Pinpoint the cell where the given text exists, returning its (x, y) midpoint coordinate. 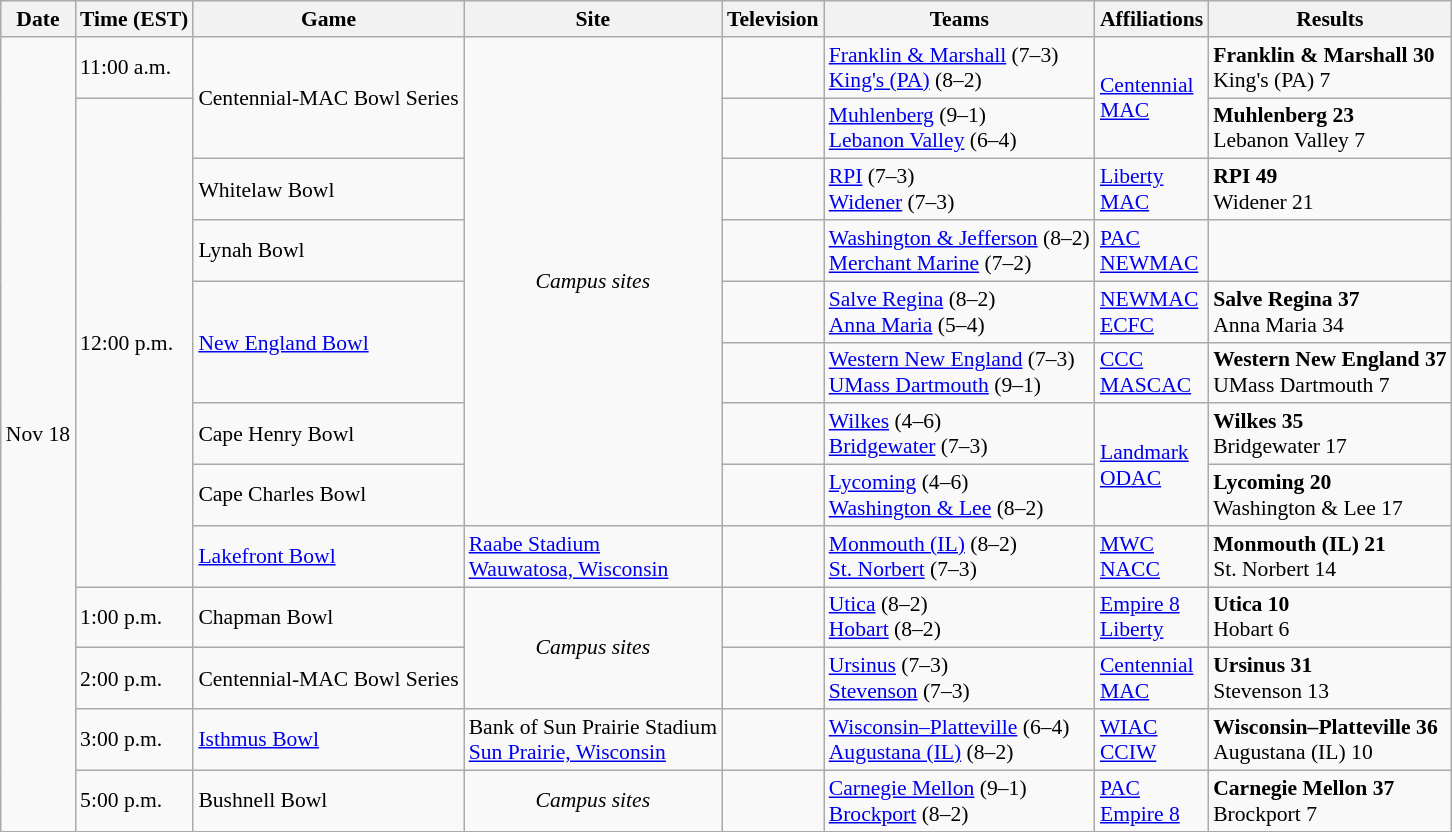
Western New England 37UMass Dartmouth 7 (1330, 372)
Salve Regina (8–2)Anna Maria (5–4) (960, 312)
WIACCCIW (1152, 740)
Chapman Bowl (328, 618)
Utica (8–2)Hobart (8–2) (960, 618)
Date (38, 19)
LandmarkODAC (1152, 465)
Game (328, 19)
Utica 10Hobart 6 (1330, 618)
Isthmus Bowl (328, 740)
Bank of Sun Prairie StadiumSun Prairie, Wisconsin (593, 740)
Monmouth (IL) (8–2)St. Norbert (7–3) (960, 556)
RPI 49Widener 21 (1330, 190)
Empire 8Liberty (1152, 618)
Washington & Jefferson (8–2)Merchant Marine (7–2) (960, 250)
Carnegie Mellon (9–1)Brockport (8–2) (960, 800)
Ursinus 31Stevenson 13 (1330, 678)
LibertyMAC (1152, 190)
MWCNACC (1152, 556)
Carnegie Mellon 37Brockport 7 (1330, 800)
Bushnell Bowl (328, 800)
2:00 p.m. (134, 678)
PACEmpire 8 (1152, 800)
Muhlenberg (9–1)Lebanon Valley (6–4) (960, 128)
Lycoming (4–6)Washington & Lee (8–2) (960, 496)
Affiliations (1152, 19)
Monmouth (IL) 21St. Norbert 14 (1330, 556)
Wilkes (4–6)Bridgewater (7–3) (960, 434)
CCCMASCAC (1152, 372)
RPI (7–3)Widener (7–3) (960, 190)
Time (EST) (134, 19)
Wilkes 35Bridgewater 17 (1330, 434)
Television (773, 19)
PACNEWMAC (1152, 250)
Cape Henry Bowl (328, 434)
12:00 p.m. (134, 342)
Site (593, 19)
Lynah Bowl (328, 250)
5:00 p.m. (134, 800)
Salve Regina 37Anna Maria 34 (1330, 312)
Wisconsin–Platteville (6–4)Augustana (IL) (8–2) (960, 740)
New England Bowl (328, 342)
1:00 p.m. (134, 618)
Whitelaw Bowl (328, 190)
Ursinus (7–3)Stevenson (7–3) (960, 678)
Teams (960, 19)
11:00 a.m. (134, 68)
Cape Charles Bowl (328, 496)
Western New England (7–3)UMass Dartmouth (9–1) (960, 372)
Nov 18 (38, 434)
Raabe StadiumWauwatosa, Wisconsin (593, 556)
Lycoming 20Washington & Lee 17 (1330, 496)
Results (1330, 19)
3:00 p.m. (134, 740)
NEWMACECFC (1152, 312)
Lakefront Bowl (328, 556)
Muhlenberg 23Lebanon Valley 7 (1330, 128)
Franklin & Marshall 30King's (PA) 7 (1330, 68)
Franklin & Marshall (7–3)King's (PA) (8–2) (960, 68)
Wisconsin–Platteville 36Augustana (IL) 10 (1330, 740)
